Return the (x, y) coordinate for the center point of the cell that contains the specified text.  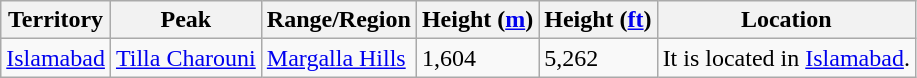
Location (786, 20)
Tilla Charouni (186, 58)
1,604 (477, 58)
5,262 (598, 58)
Islamabad (56, 58)
It is located in Islamabad. (786, 58)
Peak (186, 20)
Height (m) (477, 20)
Range/Region (338, 20)
Height (ft) (598, 20)
Margalla Hills (338, 58)
Territory (56, 20)
